Pinpoint the cell where the given text exists, returning its (x, y) midpoint coordinate. 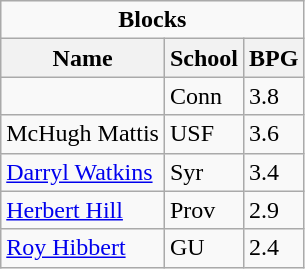
Herbert Hill (83, 210)
USF (204, 134)
2.9 (274, 210)
Prov (204, 210)
Darryl Watkins (83, 172)
3.8 (274, 96)
Conn (204, 96)
3.4 (274, 172)
GU (204, 248)
McHugh Mattis (83, 134)
Blocks (152, 20)
2.4 (274, 248)
Syr (204, 172)
3.6 (274, 134)
Name (83, 58)
BPG (274, 58)
Roy Hibbert (83, 248)
School (204, 58)
